Extract the (X, Y) coordinate from the center of the cell holding the provided text.  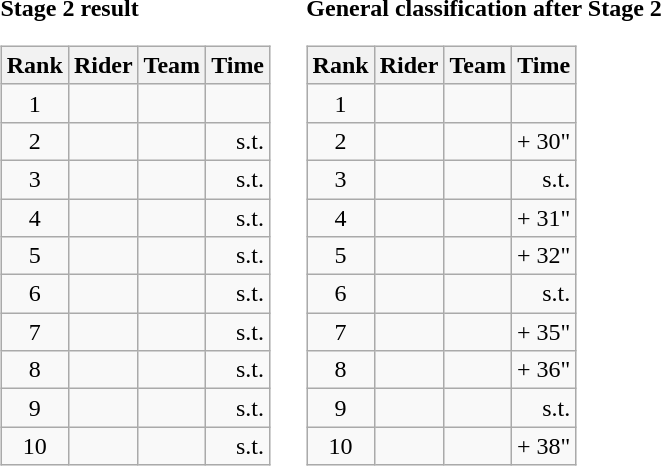
+ 38" (543, 446)
+ 30" (543, 141)
+ 31" (543, 217)
+ 35" (543, 332)
+ 36" (543, 370)
+ 32" (543, 256)
